Locate the cell with the specified text and output its (X, Y) center coordinate. 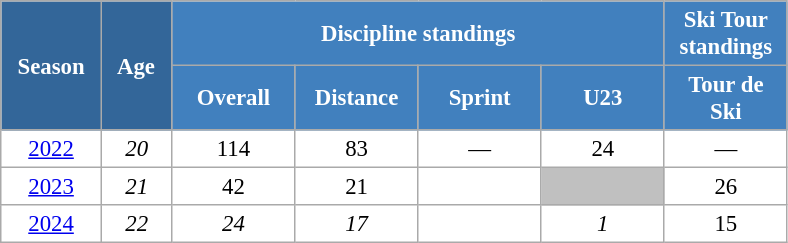
Distance (356, 98)
2024 (52, 224)
20 (136, 149)
Tour deSki (726, 98)
114 (234, 149)
26 (726, 187)
22 (136, 224)
17 (356, 224)
Discipline standings (418, 34)
1 (602, 224)
Overall (234, 98)
2022 (52, 149)
Age (136, 66)
15 (726, 224)
42 (234, 187)
83 (356, 149)
U23 (602, 98)
Season (52, 66)
Sprint (480, 98)
Ski Tour standings (726, 34)
2023 (52, 187)
